For the text-containing cell, return its midpoint in [X, Y] coordinate format. 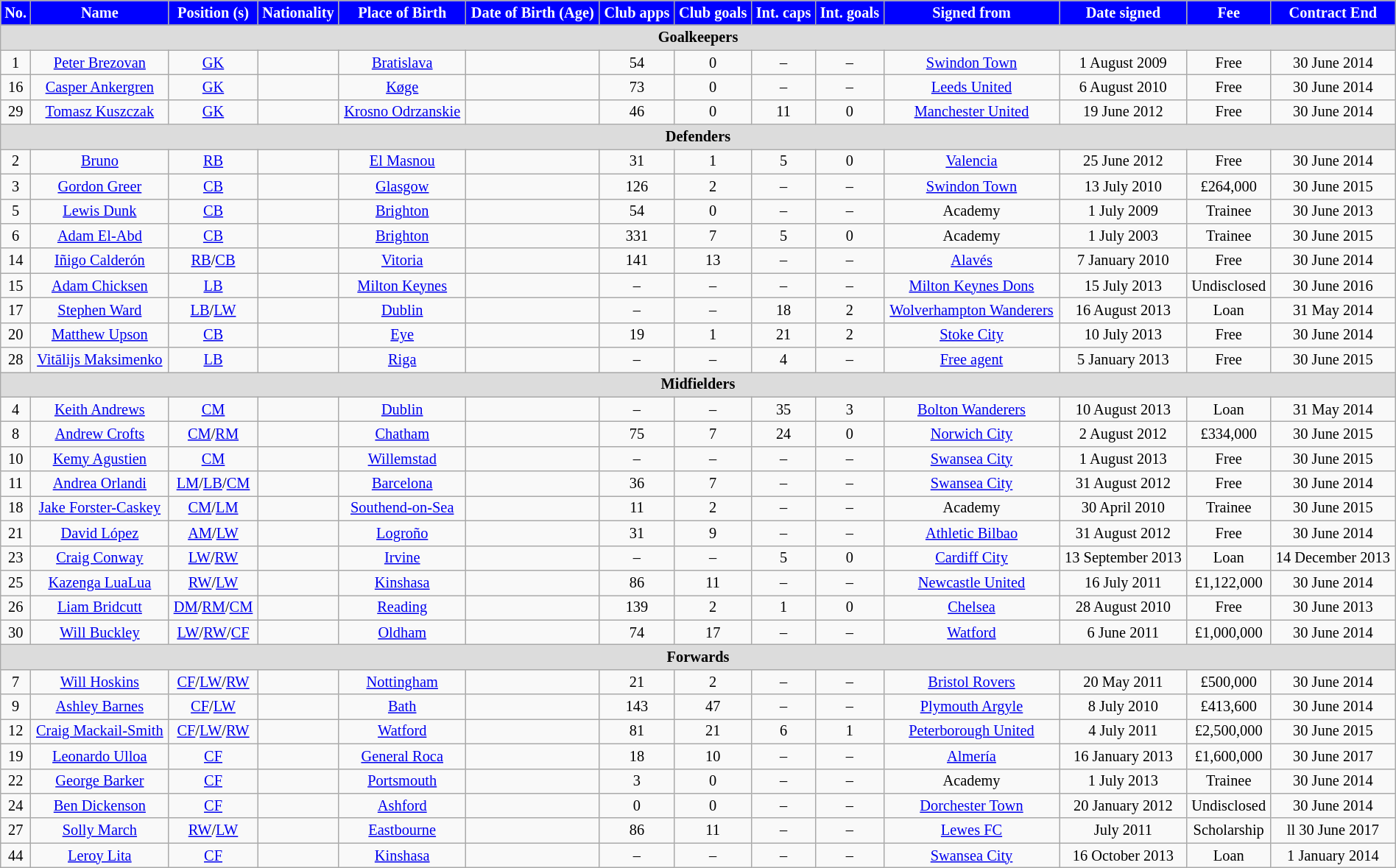
£1,122,000 [1229, 582]
16 August 2013 [1124, 310]
Ben Dickenson [100, 805]
Iñigo Calderón [100, 261]
Kemy Agustien [100, 459]
1 July 2013 [1124, 781]
Andrea Orlandi [100, 484]
1 July 2003 [1124, 236]
Logroño [402, 533]
Midfielders [698, 384]
1 August 2009 [1124, 63]
15 [16, 286]
10 August 2013 [1124, 409]
35 [783, 409]
CM/LM [214, 508]
George Barker [100, 781]
Scholarship [1229, 830]
Norwich City [972, 434]
Place of Birth [402, 13]
6 August 2010 [1124, 87]
July 2011 [1124, 830]
Bath [402, 707]
CF/LW [214, 707]
23 [16, 558]
Bolton Wanderers [972, 409]
Lewes FC [972, 830]
Club apps [636, 13]
1 January 2014 [1333, 855]
No. [16, 13]
£1,000,000 [1229, 632]
Chelsea [972, 607]
1 August 2013 [1124, 459]
Newcastle United [972, 582]
Cardiff City [972, 558]
81 [636, 731]
126 [636, 186]
28 [16, 360]
Reading [402, 607]
Willemstad [402, 459]
Peterborough United [972, 731]
LM/LB/CM [214, 484]
El Masnou [402, 161]
Oldham [402, 632]
Alavés [972, 261]
Lewis Dunk [100, 211]
Vitālijs Maksimenko [100, 360]
Name [100, 13]
Leonardo Ulloa [100, 756]
25 June 2012 [1124, 161]
RB/CB [214, 261]
10 July 2013 [1124, 335]
Plymouth Argyle [972, 707]
5 January 2013 [1124, 360]
Portsmouth [402, 781]
16 July 2011 [1124, 582]
25 [16, 582]
Kazenga LuaLua [100, 582]
Contract End [1333, 13]
£1,600,000 [1229, 756]
Nationality [298, 13]
Forwards [698, 657]
27 [16, 830]
1 July 2009 [1124, 211]
16 October 2013 [1124, 855]
Date signed [1124, 13]
143 [636, 707]
Nottingham [402, 682]
30 June 2017 [1333, 756]
13 [713, 261]
David López [100, 533]
£264,000 [1229, 186]
Southend-on-Sea [402, 508]
Date of Birth (Age) [532, 13]
7 January 2010 [1124, 261]
Bratislava [402, 63]
£2,500,000 [1229, 731]
141 [636, 261]
139 [636, 607]
20 January 2012 [1124, 805]
LB/LW [214, 310]
Goalkeepers [698, 38]
29 [16, 112]
AM/LW [214, 533]
Int. caps [783, 13]
Int. goals [850, 13]
13 September 2013 [1124, 558]
Solly March [100, 830]
12 [16, 731]
20 May 2011 [1124, 682]
47 [713, 707]
£334,000 [1229, 434]
Defenders [698, 137]
Leroy Lita [100, 855]
Milton Keynes [402, 286]
Will Buckley [100, 632]
Leeds United [972, 87]
Almería [972, 756]
6 June 2011 [1124, 632]
Jake Forster-Caskey [100, 508]
19 June 2012 [1124, 112]
Liam Bridcutt [100, 607]
36 [636, 484]
Dorchester Town [972, 805]
4 July 2011 [1124, 731]
Krosno Odrzanskie [402, 112]
30 [16, 632]
RB [214, 161]
15 July 2013 [1124, 286]
Eye [402, 335]
Will Hoskins [100, 682]
Bruno [100, 161]
Keith Andrews [100, 409]
28 August 2010 [1124, 607]
Adam El-Abd [100, 236]
Athletic Bilbao [972, 533]
22 [16, 781]
Barcelona [402, 484]
Riga [402, 360]
Tomasz Kuszczak [100, 112]
Craig Conway [100, 558]
Ashley Barnes [100, 707]
14 [16, 261]
Bristol Rovers [972, 682]
Matthew Upson [100, 335]
Irvine [402, 558]
2 August 2012 [1124, 434]
Wolverhampton Wanderers [972, 310]
8 [16, 434]
74 [636, 632]
Køge [402, 87]
14 December 2013 [1333, 558]
Chatham [402, 434]
30 June 2016 [1333, 286]
CM/RM [214, 434]
Gordon Greer [100, 186]
ll 30 June 2017 [1333, 830]
£413,600 [1229, 707]
£500,000 [1229, 682]
Andrew Crofts [100, 434]
8 July 2010 [1124, 707]
Free agent [972, 360]
Signed from [972, 13]
LW/RW/CF [214, 632]
Vitoria [402, 261]
Milton Keynes Dons [972, 286]
Glasgow [402, 186]
Casper Ankergren [100, 87]
331 [636, 236]
Eastbourne [402, 830]
Adam Chicksen [100, 286]
44 [16, 855]
Valencia [972, 161]
16 [16, 87]
LW/RW [214, 558]
Stoke City [972, 335]
Peter Brezovan [100, 63]
13 July 2010 [1124, 186]
DM/RM/CM [214, 607]
30 April 2010 [1124, 508]
Ashford [402, 805]
75 [636, 434]
46 [636, 112]
20 [16, 335]
Club goals [713, 13]
Position (s) [214, 13]
General Roca [402, 756]
73 [636, 87]
26 [16, 607]
Fee [1229, 13]
Craig Mackail-Smith [100, 731]
Manchester United [972, 112]
16 January 2013 [1124, 756]
Stephen Ward [100, 310]
